Provide the [X, Y] coordinate of the cell's center where the given text is located.  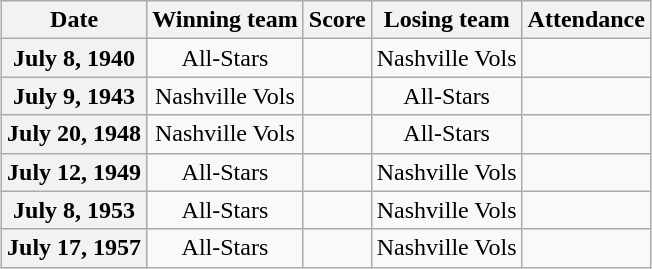
July 12, 1949 [74, 172]
July 8, 1940 [74, 58]
Attendance [586, 20]
Score [337, 20]
July 9, 1943 [74, 96]
July 20, 1948 [74, 134]
Losing team [446, 20]
Winning team [226, 20]
July 17, 1957 [74, 248]
Date [74, 20]
July 8, 1953 [74, 210]
